Scan for the cell matching the given text and deliver its (x, y) coordinate at center. 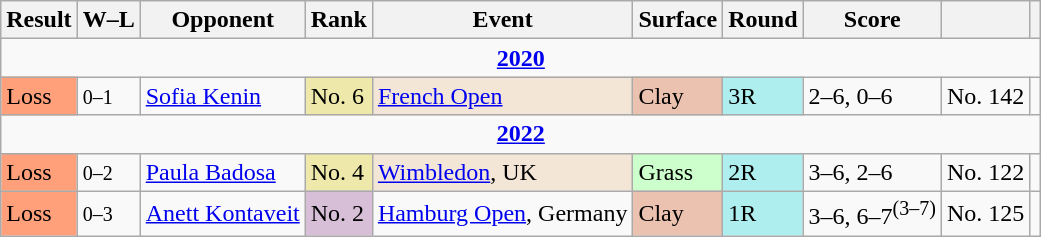
Wimbledon, UK (502, 172)
Grass (678, 172)
No. 122 (985, 172)
0–3 (108, 214)
No. 142 (985, 96)
Surface (678, 20)
Round (763, 20)
0–1 (108, 96)
No. 4 (338, 172)
2020 (521, 58)
Hamburg Open, Germany (502, 214)
No. 6 (338, 96)
Paula Badosa (222, 172)
W–L (108, 20)
French Open (502, 96)
2–6, 0–6 (872, 96)
Rank (338, 20)
Sofia Kenin (222, 96)
Score (872, 20)
Result (39, 20)
Event (502, 20)
Opponent (222, 20)
3R (763, 96)
Anett Kontaveit (222, 214)
1R (763, 214)
3–6, 2–6 (872, 172)
2022 (521, 134)
2R (763, 172)
0–2 (108, 172)
No. 125 (985, 214)
3–6, 6–7(3–7) (872, 214)
No. 2 (338, 214)
